Provide the [X, Y] coordinate of the cell's center where the given text is located.  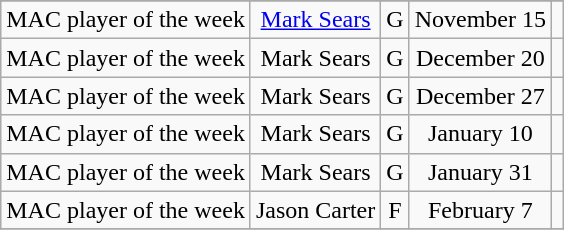
November 15 [480, 20]
December 20 [480, 58]
December 27 [480, 96]
Jason Carter [315, 210]
January 10 [480, 134]
F [395, 210]
February 7 [480, 210]
January 31 [480, 172]
